Capture the cell that displays the provided text and extract its (X, Y) central coordinate. 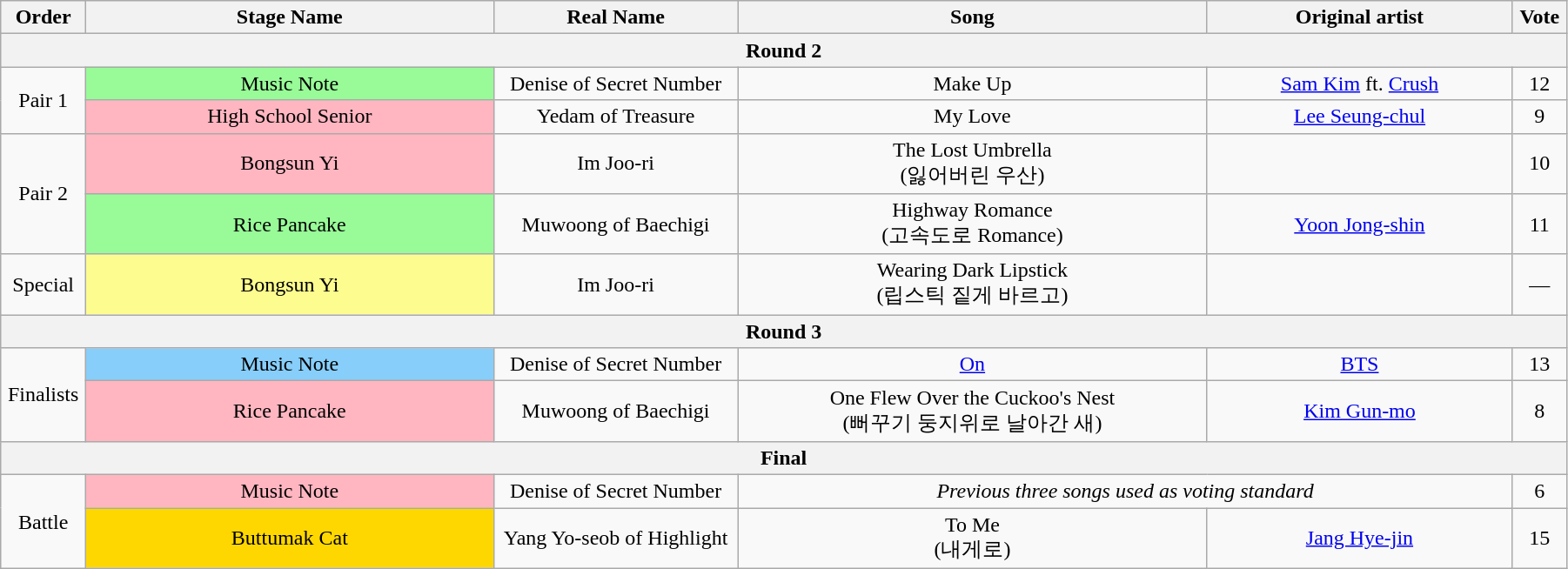
Yang Yo-seob of Highlight (616, 539)
Yoon Jong-shin (1359, 224)
Song (973, 17)
Make Up (973, 84)
One Flew Over the Cuckoo's Nest(뻐꾸기 둥지위로 날아간 새) (973, 412)
15 (1539, 539)
To Me(내게로) (973, 539)
Kim Gun-mo (1359, 412)
12 (1539, 84)
6 (1539, 491)
My Love (973, 117)
Pair 2 (44, 193)
Buttumak Cat (290, 539)
Yedam of Treasure (616, 117)
13 (1539, 365)
On (973, 365)
Previous three songs used as voting standard (1125, 491)
11 (1539, 224)
Wearing Dark Lipstick(립스틱 짙게 바르고) (973, 284)
Order (44, 17)
— (1539, 284)
Jang Hye-jin (1359, 539)
Vote (1539, 17)
The Lost Umbrella(잃어버린 우산) (973, 164)
Original artist (1359, 17)
Final (784, 458)
Round 3 (784, 331)
Lee Seung-chul (1359, 117)
Stage Name (290, 17)
Real Name (616, 17)
10 (1539, 164)
BTS (1359, 365)
9 (1539, 117)
Battle (44, 521)
Finalists (44, 395)
8 (1539, 412)
Sam Kim ft. Crush (1359, 84)
Pair 1 (44, 100)
High School Senior (290, 117)
Highway Romance(고속도로 Romance) (973, 224)
Special (44, 284)
Round 2 (784, 50)
